For the text-containing cell, return its midpoint in [X, Y] coordinate format. 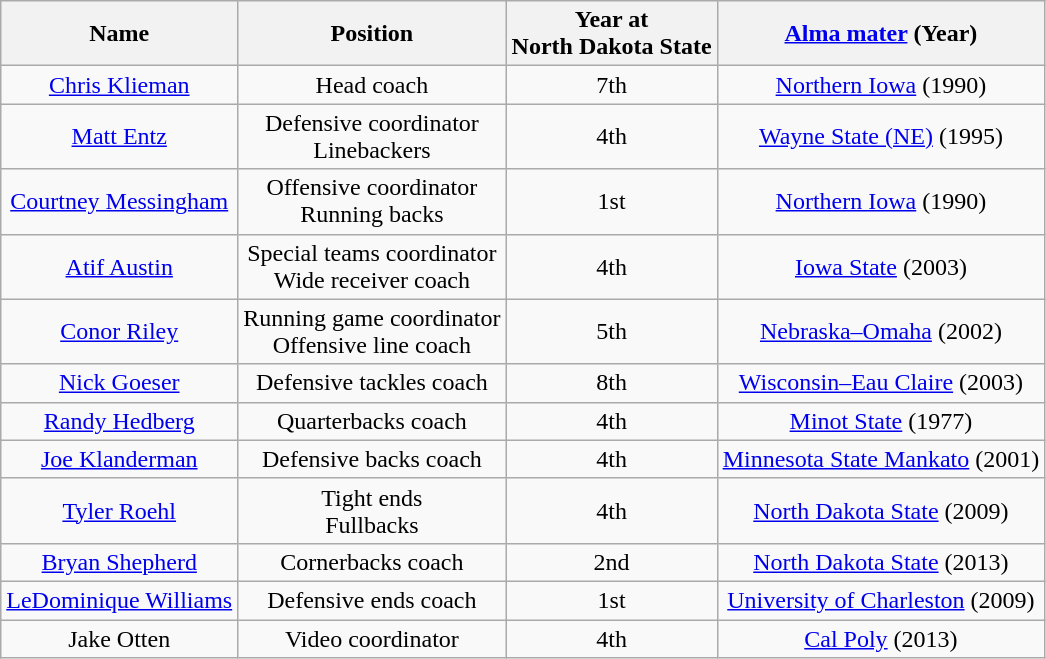
7th [612, 85]
Defensive backs coach [372, 459]
Iowa State (2003) [881, 266]
LeDominique Williams [120, 600]
Position [372, 34]
2nd [612, 562]
8th [612, 383]
Running game coordinatorOffensive line coach [372, 332]
Minnesota State Mankato (2001) [881, 459]
Wayne State (NE) (1995) [881, 136]
University of Charleston (2009) [881, 600]
Defensive coordinatorLinebackers [372, 136]
Cal Poly (2013) [881, 639]
Name [120, 34]
Nick Goeser [120, 383]
Courtney Messingham [120, 202]
Year atNorth Dakota State [612, 34]
Minot State (1977) [881, 421]
Video coordinator [372, 639]
Special teams coordinatorWide receiver coach [372, 266]
Cornerbacks coach [372, 562]
Wisconsin–Eau Claire (2003) [881, 383]
North Dakota State (2013) [881, 562]
Offensive coordinatorRunning backs [372, 202]
Matt Entz [120, 136]
Bryan Shepherd [120, 562]
Conor Riley [120, 332]
Quarterbacks coach [372, 421]
Defensive tackles coach [372, 383]
Defensive ends coach [372, 600]
Tight endsFullbacks [372, 510]
Tyler Roehl [120, 510]
Atif Austin [120, 266]
Randy Hedberg [120, 421]
Alma mater (Year) [881, 34]
5th [612, 332]
Chris Klieman [120, 85]
Nebraska–Omaha (2002) [881, 332]
Jake Otten [120, 639]
North Dakota State (2009) [881, 510]
Joe Klanderman [120, 459]
Head coach [372, 85]
